Detect which cell encompasses the target text, then output its [X, Y] center coordinate. 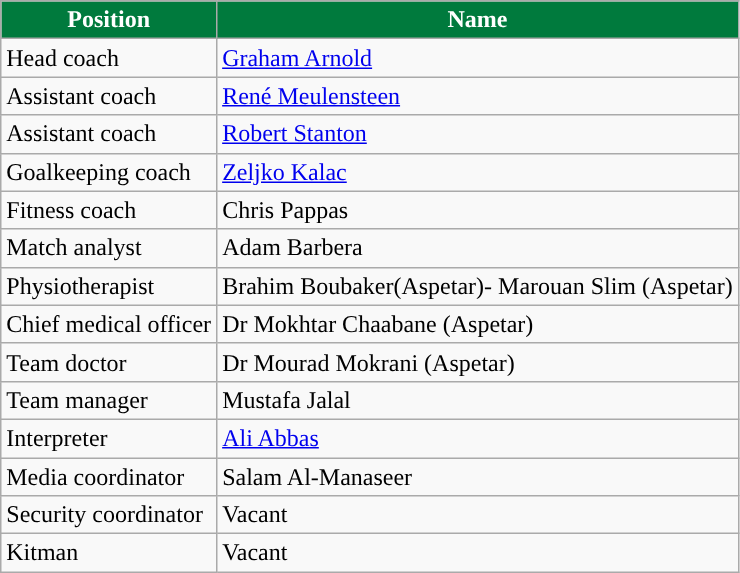
Dr Mokhtar Chaabane (Aspetar) [478, 324]
Adam Barbera [478, 248]
Physiotherapist [109, 286]
Chief medical officer [109, 324]
Position [109, 20]
René Meulensteen [478, 96]
Team manager [109, 400]
Brahim Boubaker(Aspetar)- Marouan Slim (Aspetar) [478, 286]
Ali Abbas [478, 438]
Salam Al-Manaseer [478, 477]
Robert Stanton [478, 134]
Chris Pappas [478, 210]
Team doctor [109, 362]
Security coordinator [109, 515]
Dr Mourad Mokrani (Aspetar) [478, 362]
Head coach [109, 58]
Name [478, 20]
Mustafa Jalal [478, 400]
Kitman [109, 553]
Interpreter [109, 438]
Match analyst [109, 248]
Fitness coach [109, 210]
Media coordinator [109, 477]
Graham Arnold [478, 58]
Zeljko Kalac [478, 172]
Goalkeeping coach [109, 172]
